Return (x, y) of the center of cell containing provided text 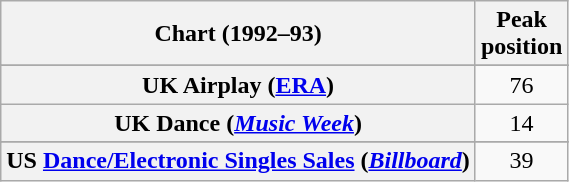
Peakposition (521, 34)
39 (521, 161)
14 (521, 123)
Chart (1992–93) (238, 34)
76 (521, 85)
US Dance/Electronic Singles Sales (Billboard) (238, 161)
UK Dance (Music Week) (238, 123)
UK Airplay (ERA) (238, 85)
